Capture the cell that displays the provided text and extract its (x, y) central coordinate. 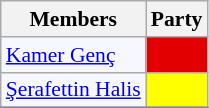
Party (177, 19)
Şerafettin Halis (74, 90)
Kamer Genç (74, 55)
Members (74, 19)
